Return (X, Y) of the center of cell containing provided text 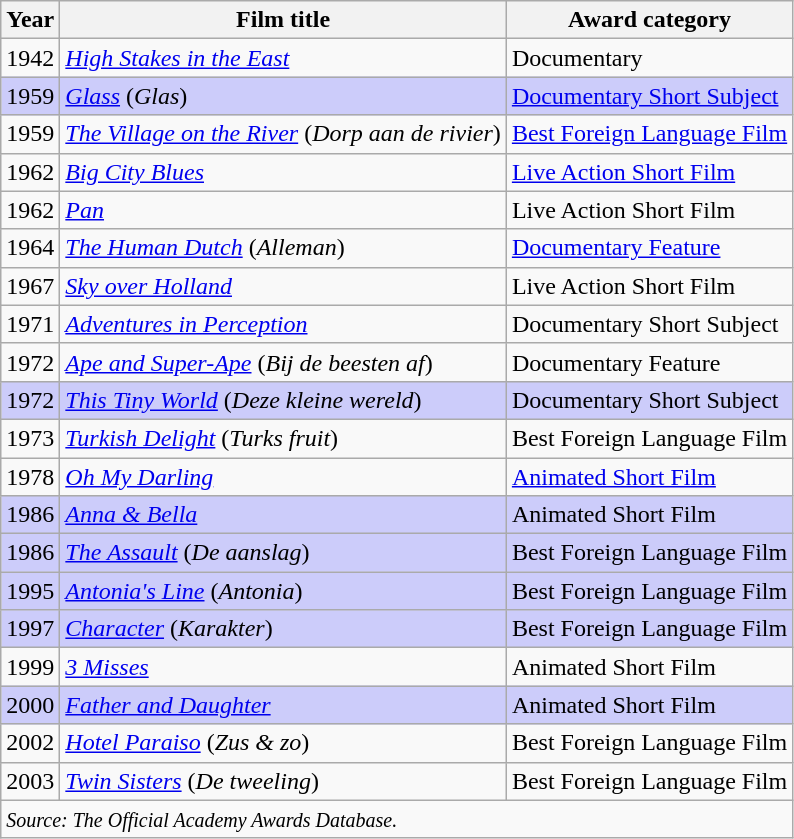
Father and Daughter (284, 705)
This Tiny World (Deze kleine wereld) (284, 400)
The Assault (De aanslag) (284, 553)
3 Misses (284, 667)
Adventures in Perception (284, 324)
Film title (284, 20)
Turkish Delight (Turks fruit) (284, 438)
1995 (30, 591)
Oh My Darling (284, 477)
Twin Sisters (De tweeling) (284, 781)
Big City Blues (284, 172)
The Village on the River (Dorp aan de rivier) (284, 134)
2000 (30, 705)
1964 (30, 248)
Glass (Glas) (284, 96)
2003 (30, 781)
Character (Karakter) (284, 629)
Hotel Paraiso (Zus & zo) (284, 743)
Year (30, 20)
Award category (649, 20)
1999 (30, 667)
2002 (30, 743)
The Human Dutch (Alleman) (284, 248)
1973 (30, 438)
1967 (30, 286)
1942 (30, 58)
High Stakes in the East (284, 58)
Anna & Bella (284, 515)
1978 (30, 477)
Documentary (649, 58)
Antonia's Line (Antonia) (284, 591)
Source: The Official Academy Awards Database. (397, 819)
Sky over Holland (284, 286)
Ape and Super-Ape (Bij de beesten af) (284, 362)
Pan (284, 210)
1997 (30, 629)
1971 (30, 324)
